Scan for the cell matching the given text and deliver its [X, Y] coordinate at center. 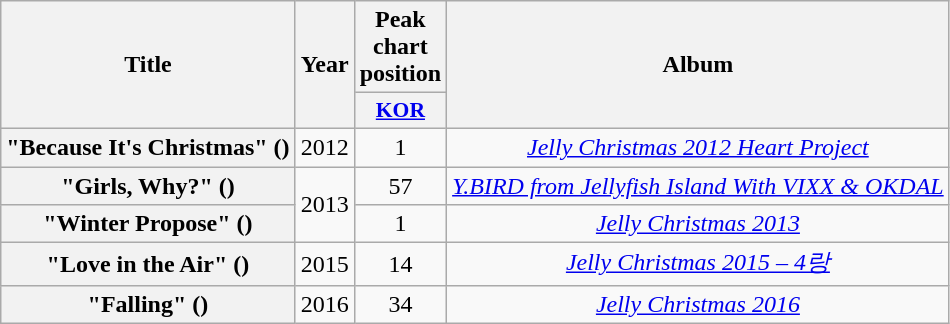
"Winter Propose" () [148, 224]
2015 [324, 264]
2013 [324, 204]
Peakchartposition [400, 47]
"Because It's Christmas" () [148, 147]
Jelly Christmas 2012 Heart Project [698, 147]
KOR [400, 111]
"Falling" () [148, 304]
"Love in the Air" () [148, 264]
Y.BIRD from Jellyfish Island With VIXX & OKDAL [698, 185]
Jelly Christmas 2013 [698, 224]
Title [148, 65]
Jelly Christmas 2016 [698, 304]
14 [400, 264]
Album [698, 65]
"Girls, Why?" () [148, 185]
34 [400, 304]
2016 [324, 304]
2012 [324, 147]
57 [400, 185]
Jelly Christmas 2015 – 4랑 [698, 264]
Year [324, 65]
